Extract the (x, y) coordinate from the center of the cell holding the provided text.  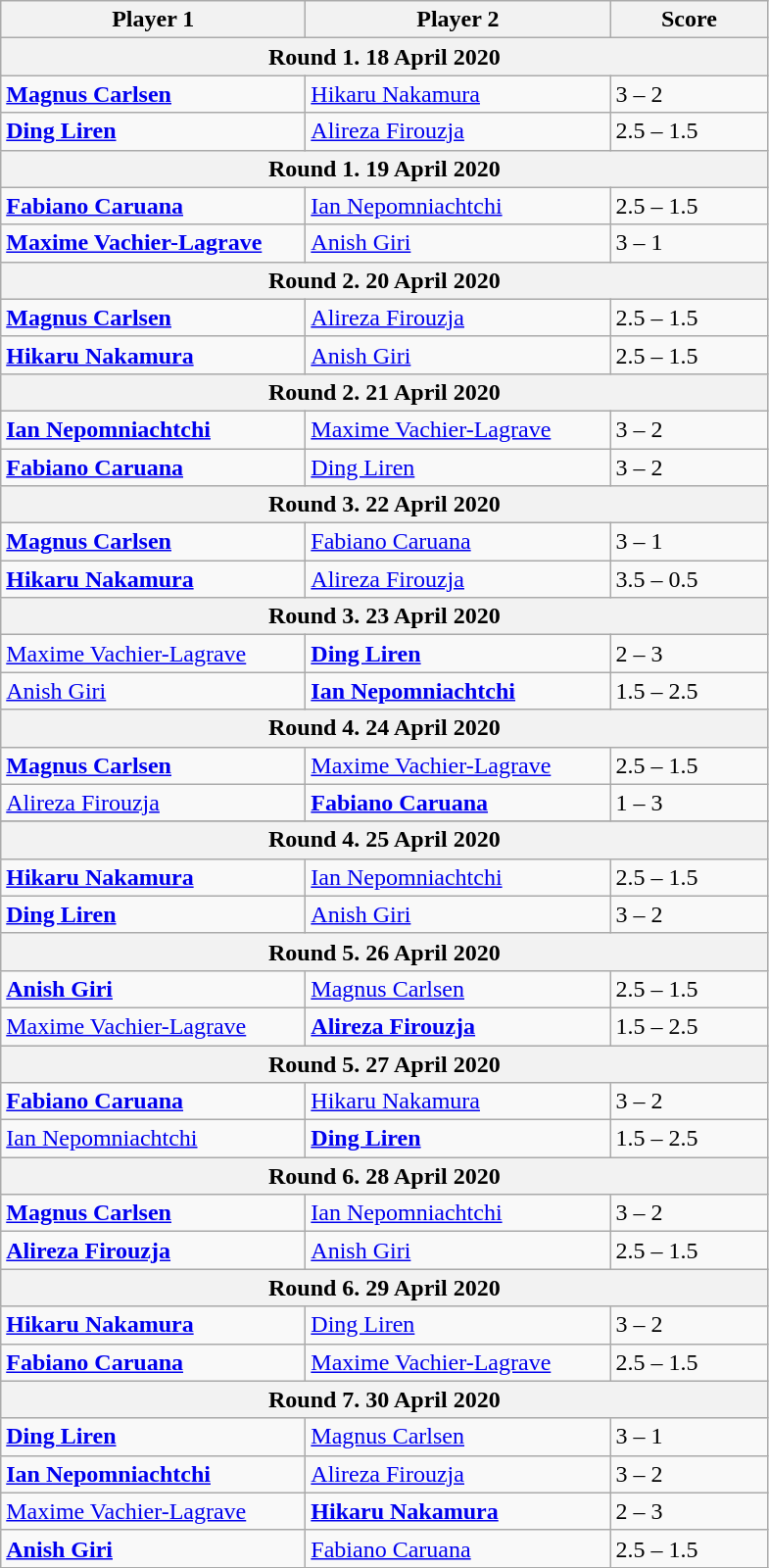
Round 1. 18 April 2020 (384, 57)
Round 3. 23 April 2020 (384, 616)
3.5 – 0.5 (690, 579)
Round 3. 22 April 2020 (384, 505)
Player 1 (153, 20)
Round 6. 29 April 2020 (384, 1288)
Round 7. 30 April 2020 (384, 1399)
Round 2. 20 April 2020 (384, 280)
Round 2. 21 April 2020 (384, 392)
Round 5. 27 April 2020 (384, 1063)
Score (690, 20)
Round 1. 19 April 2020 (384, 169)
Round 4. 24 April 2020 (384, 728)
Round 5. 26 April 2020 (384, 952)
1 – 3 (690, 803)
Player 2 (458, 20)
Round 4. 25 April 2020 (384, 840)
Round 6. 28 April 2020 (384, 1176)
